Capture the cell that displays the provided text and extract its (X, Y) central coordinate. 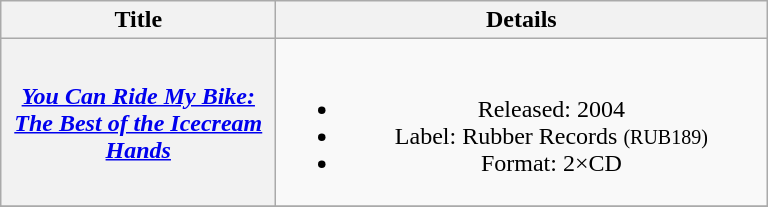
You Can Ride My Bike: The Best of the Icecream Hands (138, 122)
Title (138, 20)
Details (522, 20)
Released: 2004Label: Rubber Records (RUB189)Format: 2×CD (522, 122)
